Detect which cell encompasses the target text, then output its (X, Y) center coordinate. 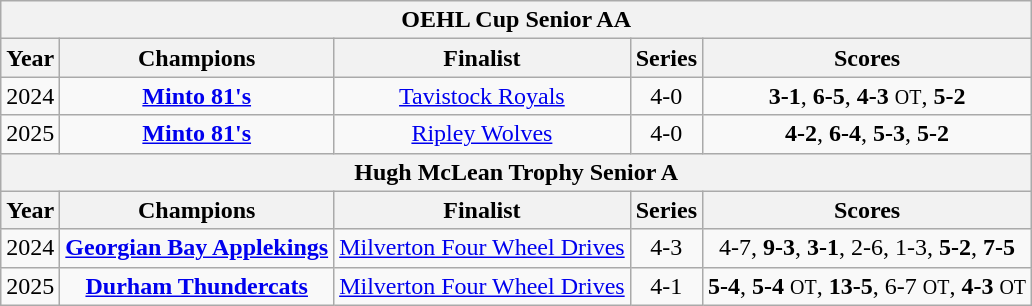
Ripley Wolves (482, 134)
OEHL Cup Senior AA (516, 20)
Georgian Bay Applekings (197, 248)
4-2, 6-4, 5-3, 5-2 (868, 134)
4-3 (666, 248)
5-4, 5-4 OT, 13-5, 6-7 OT, 4-3 OT (868, 286)
3-1, 6-5, 4-3 OT, 5-2 (868, 96)
4-7, 9-3, 3-1, 2-6, 1-3, 5-2, 7-5 (868, 248)
4-1 (666, 286)
Hugh McLean Trophy Senior A (516, 172)
Durham Thundercats (197, 286)
Tavistock Royals (482, 96)
